For the text-containing cell, return its midpoint in (x, y) coordinate format. 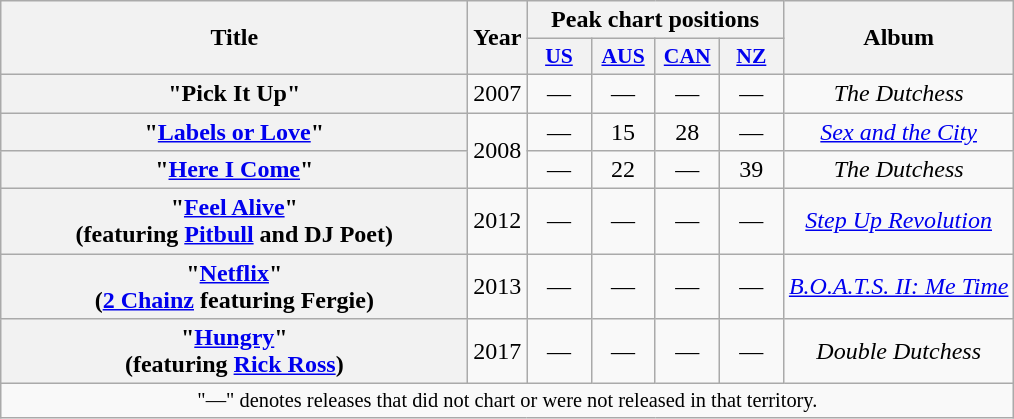
Step Up Revolution (898, 222)
Peak chart positions (655, 20)
Album (898, 38)
"Hungry"(featuring Rick Ross) (234, 352)
15 (623, 131)
Title (234, 38)
2017 (498, 352)
"Netflix"(2 Chainz featuring Fergie) (234, 286)
2013 (498, 286)
"Here I Come" (234, 170)
Year (498, 38)
"Feel Alive"(featuring Pitbull and DJ Poet) (234, 222)
2012 (498, 222)
2007 (498, 93)
"Labels or Love" (234, 131)
CAN (687, 57)
US (559, 57)
22 (623, 170)
"Pick It Up" (234, 93)
B.O.A.T.S. II: Me Time (898, 286)
AUS (623, 57)
2008 (498, 150)
Double Dutchess (898, 352)
28 (687, 131)
"—" denotes releases that did not chart or were not released in that territory. (508, 401)
39 (751, 170)
NZ (751, 57)
Sex and the City (898, 131)
